Determine the [X, Y] coordinate at the center of the cell enclosing the given text.  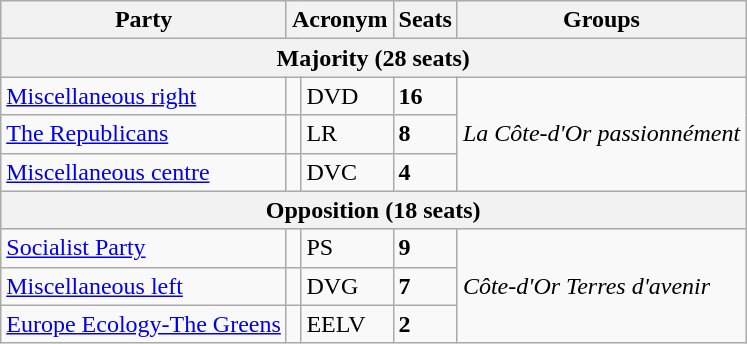
4 [425, 172]
7 [425, 286]
Côte-d'Or Terres d'avenir [601, 286]
The Republicans [144, 134]
Europe Ecology-The Greens [144, 324]
PS [347, 248]
Seats [425, 20]
9 [425, 248]
Miscellaneous centre [144, 172]
Majority (28 seats) [374, 58]
Party [144, 20]
Socialist Party [144, 248]
Miscellaneous left [144, 286]
DVG [347, 286]
EELV [347, 324]
Miscellaneous right [144, 96]
16 [425, 96]
Acronym [340, 20]
Opposition (18 seats) [374, 210]
LR [347, 134]
2 [425, 324]
DVD [347, 96]
La Côte-d'Or passionnément [601, 134]
Groups [601, 20]
8 [425, 134]
DVC [347, 172]
